From the cell containing the given text, extract its center point as (x, y) coordinate. 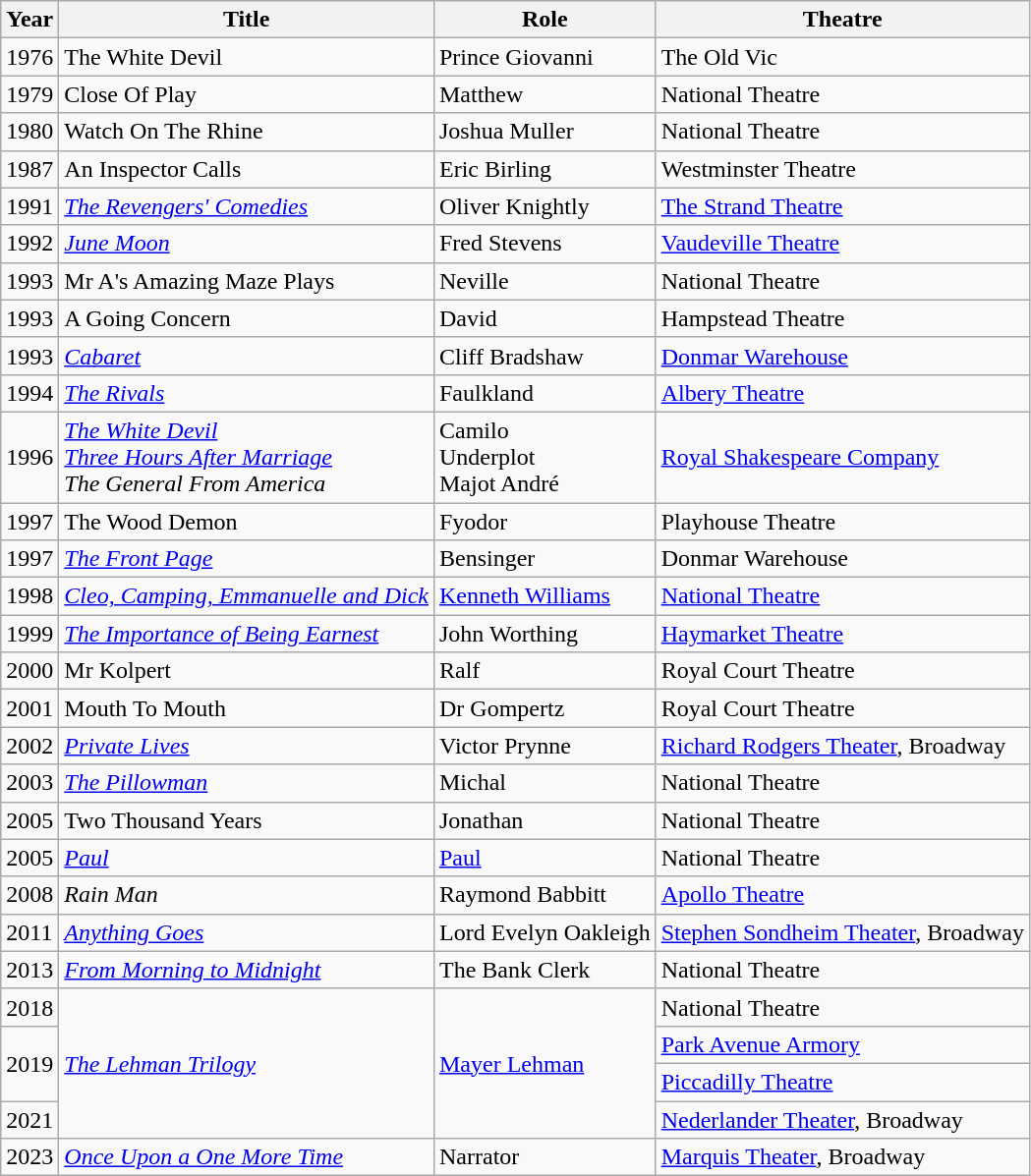
From Morning to Midnight (247, 970)
Raymond Babbitt (544, 895)
2008 (29, 895)
The Revengers' Comedies (247, 206)
The Wood Demon (247, 522)
Mr Kolpert (247, 671)
Cabaret (247, 356)
Piccadilly Theatre (842, 1082)
Year (29, 20)
1998 (29, 596)
2001 (29, 708)
Joshua Muller (544, 132)
The Rivals (247, 393)
The Bank Clerk (544, 970)
Prince Giovanni (544, 57)
The White DevilThree Hours After MarriageThe General From America (247, 457)
Royal Shakespeare Company (842, 457)
Fyodor (544, 522)
Mayer Lehman (544, 1063)
2018 (29, 1007)
The Pillowman (247, 783)
Hampstead Theatre (842, 318)
Marquis Theater, Broadway (842, 1157)
John Worthing (544, 634)
Once Upon a One More Time (247, 1157)
Haymarket Theatre (842, 634)
Cleo, Camping, Emmanuelle and Dick (247, 596)
Richard Rodgers Theater, Broadway (842, 746)
Fred Stevens (544, 244)
2003 (29, 783)
Westminster Theatre (842, 169)
Stephen Sondheim Theater, Broadway (842, 932)
Title (247, 20)
Rain Man (247, 895)
2011 (29, 932)
A Going Concern (247, 318)
Michal (544, 783)
1980 (29, 132)
Apollo Theatre (842, 895)
Theatre (842, 20)
2013 (29, 970)
Faulkland (544, 393)
Park Avenue Armory (842, 1044)
Watch On The Rhine (247, 132)
Ralf (544, 671)
Jonathan (544, 820)
The White Devil (247, 57)
Dr Gompertz (544, 708)
Narrator (544, 1157)
Anything Goes (247, 932)
Matthew (544, 94)
2000 (29, 671)
1996 (29, 457)
Nederlander Theater, Broadway (842, 1119)
The Front Page (247, 559)
Playhouse Theatre (842, 522)
Eric Birling (544, 169)
Two Thousand Years (247, 820)
1991 (29, 206)
Oliver Knightly (544, 206)
Kenneth Williams (544, 596)
Bensinger (544, 559)
Private Lives (247, 746)
Albery Theatre (842, 393)
2019 (29, 1063)
1987 (29, 169)
2021 (29, 1119)
1999 (29, 634)
Role (544, 20)
David (544, 318)
An Inspector Calls (247, 169)
Mr A's Amazing Maze Plays (247, 281)
Lord Evelyn Oakleigh (544, 932)
CamiloUnderplotMajot André (544, 457)
The Strand Theatre (842, 206)
Close Of Play (247, 94)
Neville (544, 281)
The Lehman Trilogy (247, 1063)
1992 (29, 244)
Victor Prynne (544, 746)
Vaudeville Theatre (842, 244)
2002 (29, 746)
The Old Vic (842, 57)
Mouth To Mouth (247, 708)
1994 (29, 393)
1976 (29, 57)
1979 (29, 94)
Cliff Bradshaw (544, 356)
The Importance of Being Earnest (247, 634)
June Moon (247, 244)
2023 (29, 1157)
